Return the (X, Y) coordinate for the center point of the cell that contains the specified text.  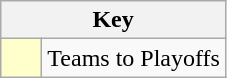
Key (114, 20)
Teams to Playoffs (134, 58)
